From the cell containing the given text, extract its center point as [X, Y] coordinate. 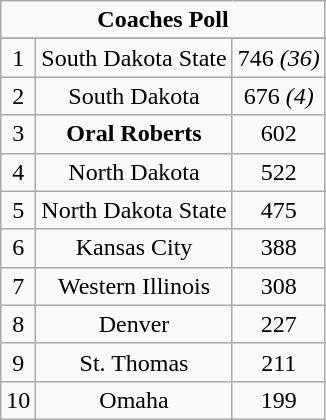
2 [18, 96]
4 [18, 172]
Oral Roberts [134, 134]
211 [278, 362]
5 [18, 210]
602 [278, 134]
Denver [134, 324]
8 [18, 324]
North Dakota State [134, 210]
Kansas City [134, 248]
746 (36) [278, 58]
6 [18, 248]
676 (4) [278, 96]
St. Thomas [134, 362]
1 [18, 58]
522 [278, 172]
Coaches Poll [163, 20]
North Dakota [134, 172]
9 [18, 362]
7 [18, 286]
Omaha [134, 400]
388 [278, 248]
Western Illinois [134, 286]
475 [278, 210]
South Dakota State [134, 58]
South Dakota [134, 96]
3 [18, 134]
10 [18, 400]
308 [278, 286]
227 [278, 324]
199 [278, 400]
